Search for the cell housing the specified text and yield its [X, Y] center coordinate. 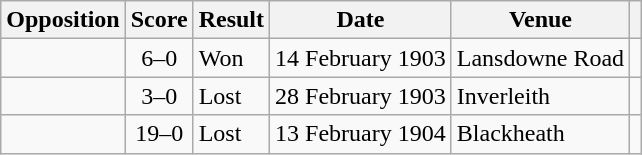
14 February 1903 [361, 58]
Blackheath [540, 134]
Lansdowne Road [540, 58]
28 February 1903 [361, 96]
Result [231, 20]
Date [361, 20]
6–0 [159, 58]
Won [231, 58]
13 February 1904 [361, 134]
Venue [540, 20]
19–0 [159, 134]
Inverleith [540, 96]
Opposition [63, 20]
3–0 [159, 96]
Score [159, 20]
